For the text-containing cell, return its midpoint in [x, y] coordinate format. 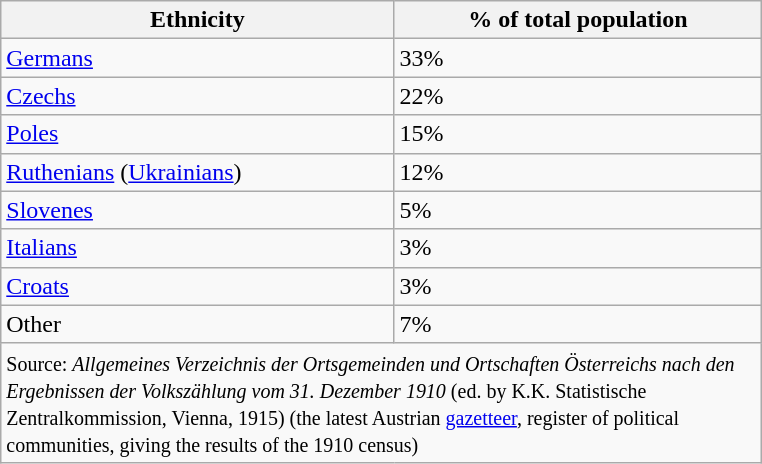
Poles [198, 134]
Czechs [198, 96]
Other [198, 324]
Italians [198, 248]
22% [578, 96]
5% [578, 210]
33% [578, 58]
Germans [198, 58]
% of total population [578, 20]
15% [578, 134]
Ethnicity [198, 20]
7% [578, 324]
Croats [198, 286]
Ruthenians (Ukrainians) [198, 172]
12% [578, 172]
Slovenes [198, 210]
